Find where the given text appears and provide that cell's center as (x, y) coordinate. 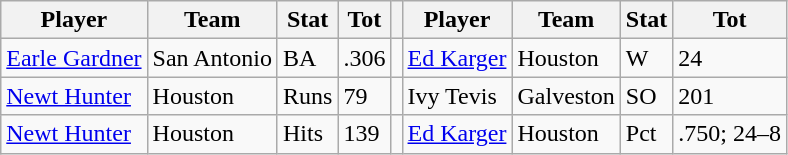
Galveston (566, 96)
Pct (646, 134)
BA (307, 58)
79 (364, 96)
Hits (307, 134)
W (646, 58)
Earle Gardner (74, 58)
201 (730, 96)
.306 (364, 58)
139 (364, 134)
24 (730, 58)
SO (646, 96)
San Antonio (212, 58)
.750; 24–8 (730, 134)
Runs (307, 96)
Ivy Tevis (457, 96)
